Return (x, y) of the center of cell containing provided text 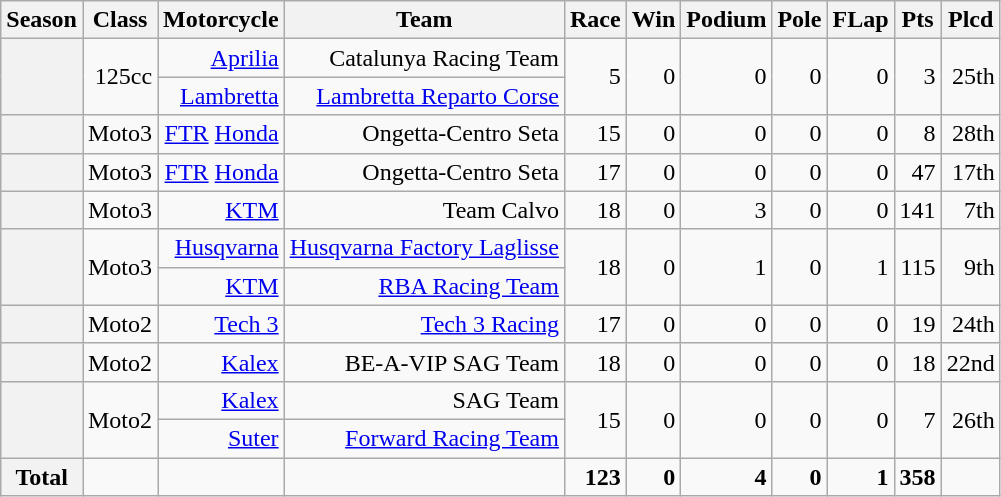
28th (970, 134)
47 (918, 172)
19 (918, 324)
Plcd (970, 20)
7th (970, 210)
BE-A-VIP SAG Team (424, 362)
17th (970, 172)
123 (595, 477)
Tech 3 Racing (424, 324)
26th (970, 419)
FLap (860, 20)
7 (918, 419)
Team Calvo (424, 210)
Aprilia (222, 58)
125cc (120, 77)
Husqvarna Factory Laglisse (424, 248)
Podium (726, 20)
Season (42, 20)
RBA Racing Team (424, 286)
8 (918, 134)
25th (970, 77)
4 (726, 477)
Total (42, 477)
Tech 3 (222, 324)
Class (120, 20)
Race (595, 20)
Motorcycle (222, 20)
Suter (222, 438)
Pole (800, 20)
Pts (918, 20)
Win (654, 20)
115 (918, 267)
Husqvarna (222, 248)
5 (595, 77)
9th (970, 267)
SAG Team (424, 400)
Team (424, 20)
Catalunya Racing Team (424, 58)
22nd (970, 362)
Lambretta (222, 96)
358 (918, 477)
141 (918, 210)
24th (970, 324)
Lambretta Reparto Corse (424, 96)
Forward Racing Team (424, 438)
